Identify which cell holds the provided text, then report its [x, y] central coordinate. 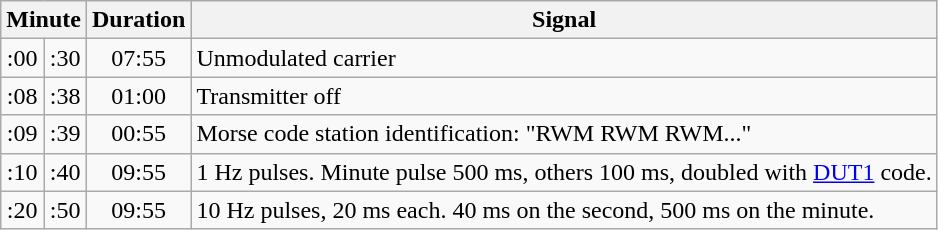
07:55 [138, 58]
:09 [22, 134]
:08 [22, 96]
:38 [66, 96]
01:00 [138, 96]
00:55 [138, 134]
1 Hz pulses. Minute pulse 500 ms, others 100 ms, doubled with DUT1 code. [564, 172]
10 Hz pulses, 20 ms each. 40 ms on the second, 500 ms on the minute. [564, 210]
:00 [22, 58]
Minute [44, 20]
Transmitter off [564, 96]
:30 [66, 58]
:10 [22, 172]
Unmodulated carrier [564, 58]
:40 [66, 172]
Duration [138, 20]
:39 [66, 134]
:20 [22, 210]
Morse code station identification: "RWM RWM RWM..." [564, 134]
:50 [66, 210]
Signal [564, 20]
